Capture the cell that displays the provided text and extract its (X, Y) central coordinate. 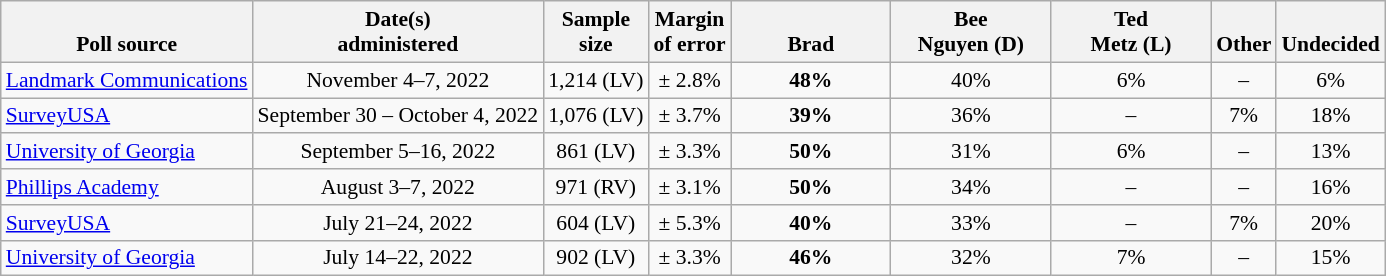
Brad (811, 32)
Landmark Communications (127, 80)
34% (971, 187)
± 2.8% (689, 80)
39% (811, 116)
July 21–24, 2022 (398, 223)
48% (811, 80)
31% (971, 152)
Phillips Academy (127, 187)
± 5.3% (689, 223)
Other (1244, 32)
± 3.1% (689, 187)
36% (971, 116)
Undecided (1330, 32)
604 (LV) (596, 223)
Date(s)administered (398, 32)
971 (RV) (596, 187)
1,214 (LV) (596, 80)
August 3–7, 2022 (398, 187)
46% (811, 258)
902 (LV) (596, 258)
Poll source (127, 32)
18% (1330, 116)
33% (971, 223)
TedMetz (L) (1131, 32)
861 (LV) (596, 152)
Samplesize (596, 32)
20% (1330, 223)
16% (1330, 187)
1,076 (LV) (596, 116)
July 14–22, 2022 (398, 258)
Marginof error (689, 32)
November 4–7, 2022 (398, 80)
32% (971, 258)
September 30 – October 4, 2022 (398, 116)
BeeNguyen (D) (971, 32)
13% (1330, 152)
September 5–16, 2022 (398, 152)
15% (1330, 258)
± 3.7% (689, 116)
